Find where the given text appears and provide that cell's center as [X, Y] coordinate. 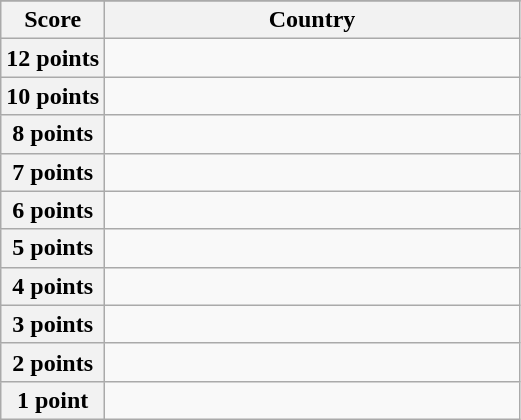
3 points [53, 324]
Score [53, 20]
1 point [53, 400]
10 points [53, 96]
7 points [53, 172]
2 points [53, 362]
4 points [53, 286]
12 points [53, 58]
6 points [53, 210]
Country [312, 20]
8 points [53, 134]
5 points [53, 248]
